Capture the cell that displays the provided text and extract its (X, Y) central coordinate. 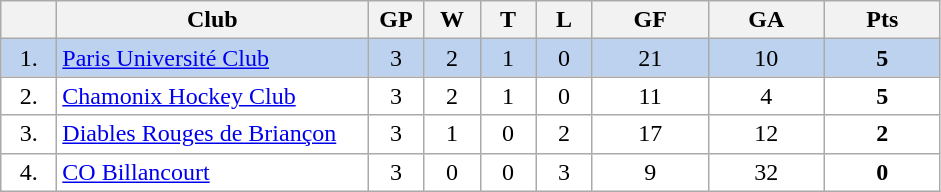
GP (396, 20)
32 (766, 172)
GF (650, 20)
Paris Université Club (212, 58)
4. (29, 172)
T (508, 20)
2. (29, 96)
Diables Rouges de Briançon (212, 134)
1. (29, 58)
21 (650, 58)
4 (766, 96)
12 (766, 134)
11 (650, 96)
Club (212, 20)
17 (650, 134)
W (452, 20)
Pts (882, 20)
Chamonix Hockey Club (212, 96)
3. (29, 134)
10 (766, 58)
GA (766, 20)
L (564, 20)
9 (650, 172)
CO Billancourt (212, 172)
